Output the (X, Y) coordinate of the center of the cell containing the given text.  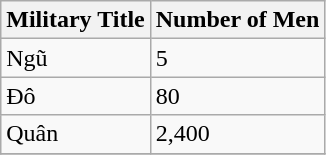
80 (238, 96)
Number of Men (238, 20)
5 (238, 58)
Military Title (76, 20)
Ngũ (76, 58)
Đô (76, 96)
Quân (76, 134)
2,400 (238, 134)
